Extract the [x, y] coordinate from the center of the cell holding the provided text.  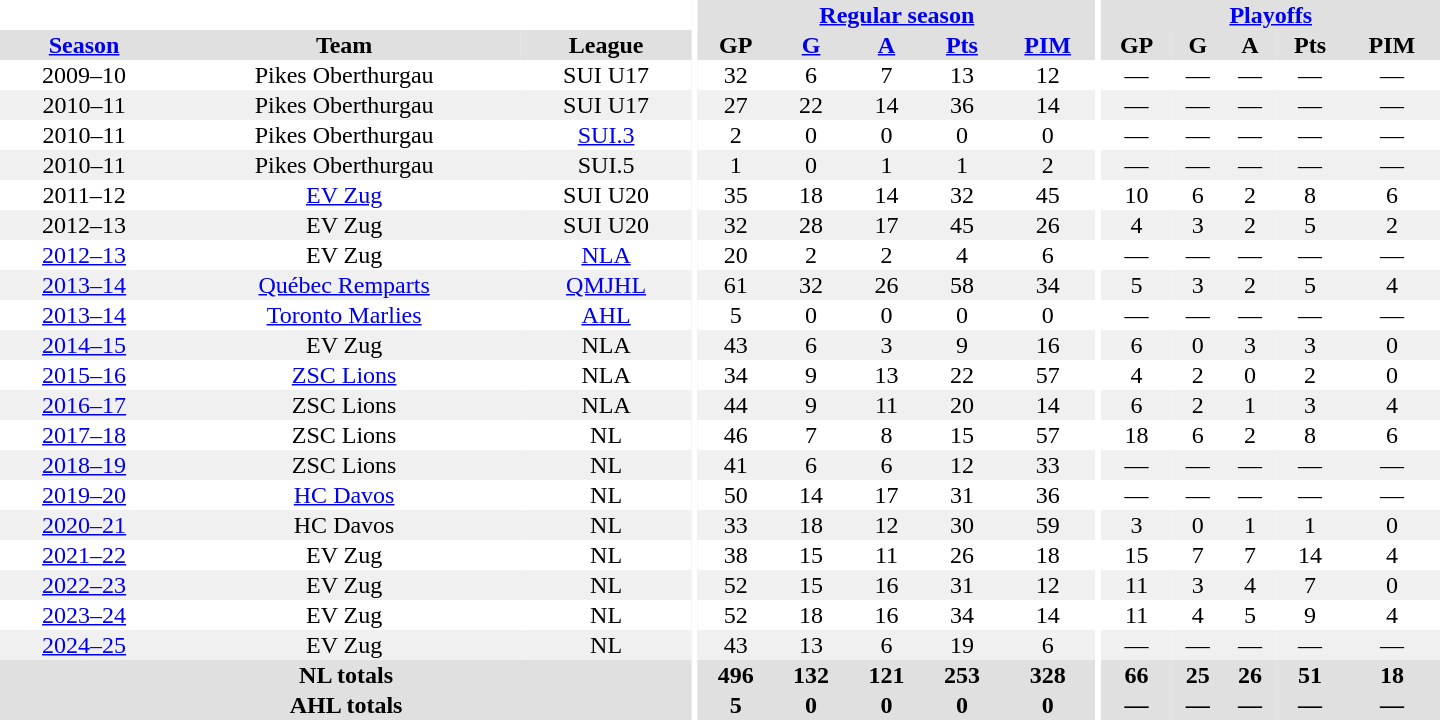
QMJHL [606, 285]
2017–18 [84, 435]
10 [1136, 195]
2023–24 [84, 615]
2009–10 [84, 75]
496 [736, 675]
38 [736, 555]
2022–23 [84, 585]
19 [962, 645]
328 [1048, 675]
58 [962, 285]
27 [736, 105]
132 [810, 675]
2018–19 [84, 465]
2011–12 [84, 195]
35 [736, 195]
50 [736, 495]
2016–17 [84, 405]
2020–21 [84, 525]
51 [1310, 675]
2021–22 [84, 555]
61 [736, 285]
28 [810, 225]
2015–16 [84, 375]
Playoffs [1270, 15]
59 [1048, 525]
AHL [606, 315]
Team [344, 45]
AHL totals [346, 705]
46 [736, 435]
NL totals [346, 675]
25 [1198, 675]
Regular season [897, 15]
253 [962, 675]
121 [886, 675]
66 [1136, 675]
30 [962, 525]
41 [736, 465]
Season [84, 45]
Québec Remparts [344, 285]
2019–20 [84, 495]
SUI.3 [606, 135]
Toronto Marlies [344, 315]
44 [736, 405]
2014–15 [84, 345]
SUI.5 [606, 165]
2024–25 [84, 645]
League [606, 45]
